Output the [X, Y] coordinate of the center of the cell containing the given text.  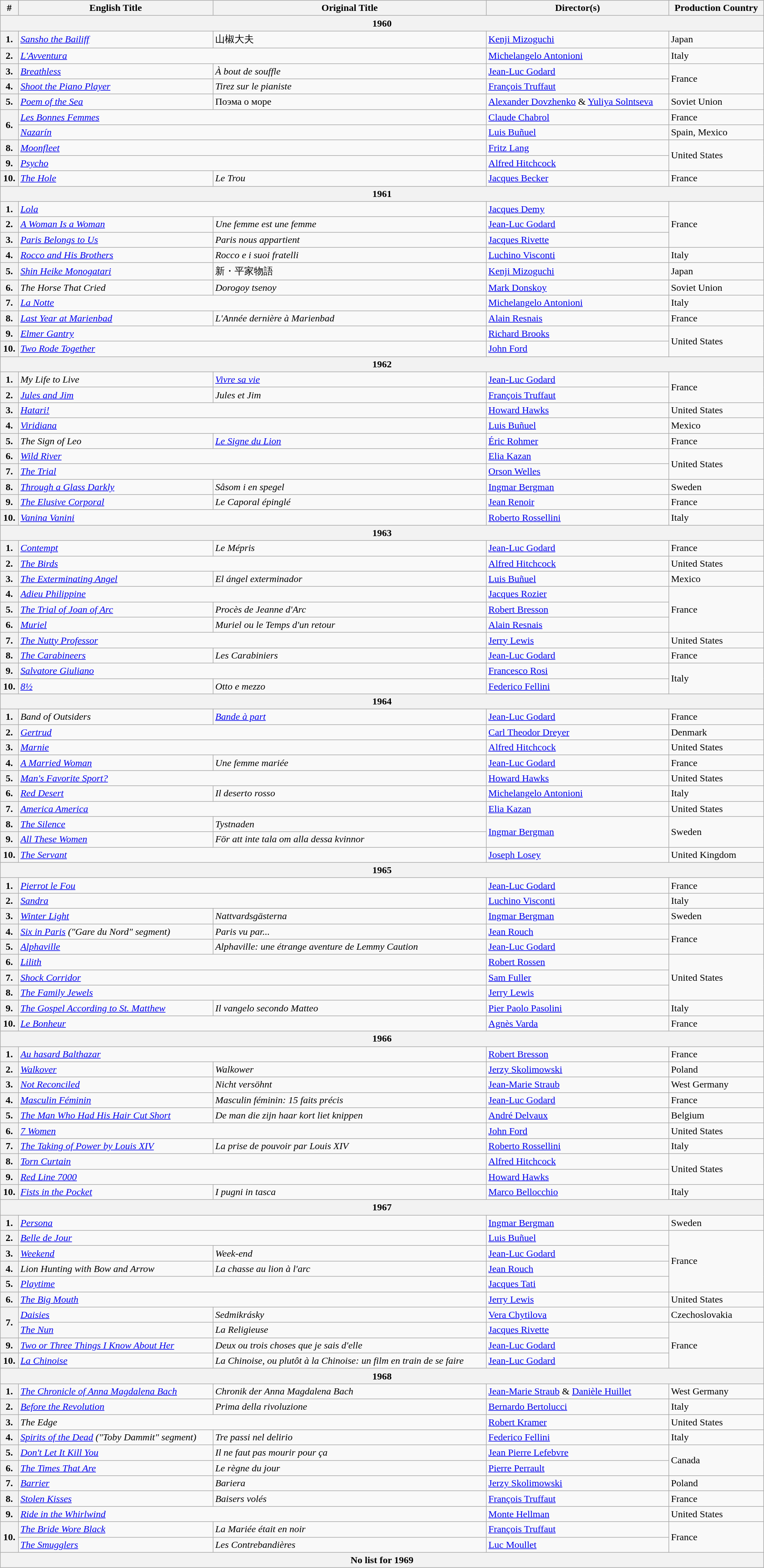
The Trial of Joan of Arc [116, 609]
El ángel exterminador [350, 579]
Ride in the Whirlwind [252, 1514]
Såsom i en spegel [350, 487]
Breathless [116, 71]
The Chronicle of Anna Magdalena Bach [116, 1391]
Spirits of the Dead ("Toby Dammit" segment) [116, 1438]
Six in Paris ("Gare du Nord" segment) [116, 932]
Poem of the Sea [116, 102]
Canada [716, 1460]
Joseph Losey [578, 855]
Richard Brooks [578, 333]
Tre passi nel delirio [350, 1438]
Paris Belongs to Us [116, 240]
The Smugglers [116, 1545]
Weekend [116, 1253]
Les Bonnes Femmes [252, 117]
Jacques Demy [578, 209]
Daisies [116, 1315]
Dorogoy tsenoy [350, 288]
Shin Heike Monogatari [116, 271]
7 Women [252, 1131]
I pugni in tasca [350, 1192]
The Elusive Corporal [116, 502]
Sandra [252, 901]
La Chinoise [116, 1361]
The Nun [116, 1330]
Nicht versöhnt [350, 1085]
1961 [382, 194]
Bernardo Bertolucci [578, 1406]
Il deserto rosso [350, 793]
Production Country [716, 8]
Поэма о море [350, 102]
Band of Outsiders [116, 717]
La Notte [252, 303]
Adieu Philippine [252, 594]
Paris nous appartient [350, 240]
新・平家物語 [350, 271]
The Sign of Leo [116, 441]
山椒大夫 [350, 39]
# [9, 8]
Deux ou trois choses que je sais d'elle [350, 1345]
Rocco and His Brothers [116, 255]
Belgium [716, 1115]
Denmark [716, 732]
Prima della rivoluzione [350, 1406]
The Bride Wore Black [116, 1529]
1966 [382, 1039]
Stolen Kisses [116, 1499]
Muriel ou le Temps d'un retour [350, 625]
Shoot the Piano Player [116, 87]
Walkover [116, 1069]
Luc Moullet [578, 1545]
The Servant [252, 855]
My Life to Live [116, 379]
1962 [382, 364]
The Taking of Power by Louis XIV [116, 1146]
The Exterminating Angel [116, 579]
The Birds [252, 563]
All These Women [116, 839]
Contempt [116, 548]
Pier Paolo Pasolini [578, 1008]
Tirez sur le pianiste [350, 87]
Two or Three Things I Know About Her [116, 1345]
Wild River [252, 456]
Lilith [252, 962]
Jules and Jim [116, 395]
Éric Rohmer [578, 441]
The Family Jewels [252, 993]
Before the Revolution [116, 1406]
Fists in the Pocket [116, 1192]
Psycho [252, 163]
À bout de souffle [350, 71]
Persona [252, 1223]
The Times That Are [116, 1468]
Pierrot le Fou [252, 885]
Francesco Rosi [578, 671]
La chasse au lion à l'arc [350, 1269]
Vanina Vanini [252, 518]
Carl Theodor Dreyer [578, 732]
Le Caporal épinglé [350, 502]
Jean-Marie Straub [578, 1085]
Sam Fuller [578, 978]
Spain, Mexico [716, 133]
Fritz Lang [578, 148]
André Delvaux [578, 1115]
Orson Welles [578, 472]
Salvatore Giuliano [252, 671]
Sedmikrásky [350, 1315]
Jean Renoir [578, 502]
Nazarín [252, 133]
Mark Donskoy [578, 288]
Claude Chabrol [578, 117]
Original Title [350, 8]
Jacques Rozier [578, 594]
English Title [116, 8]
La Mariée était en noir [350, 1529]
Alexander Dovzhenko & Yuliya Solntseva [578, 102]
Vivre sa vie [350, 379]
Le Trou [350, 178]
Two Rode Together [252, 349]
A Married Woman [116, 763]
Man's Favorite Sport? [252, 778]
Barrier [116, 1483]
Jacques Tati [578, 1284]
Une femme est une femme [350, 224]
Sansho the Bailiff [116, 39]
La Religieuse [350, 1330]
1964 [382, 702]
Elmer Gantry [252, 333]
Tystnaden [350, 824]
The Silence [116, 824]
1960 [382, 23]
Une femme mariée [350, 763]
Muriel [116, 625]
Playtime [252, 1284]
Jean-Marie Straub & Danièle Huillet [578, 1391]
Walkower [350, 1069]
Masculin féminin: 15 faits précis [350, 1100]
Le Bonheur [252, 1023]
1963 [382, 533]
Bariera [350, 1483]
Alphaville: une étrange aventure de Lemmy Caution [350, 947]
Nattvardsgästerna [350, 916]
Le règne du jour [350, 1468]
Not Reconciled [116, 1085]
Vera Chytilova [578, 1315]
Torn Curtain [252, 1161]
Rocco e i suoi fratelli [350, 255]
L'Année dernière à Marienbad [350, 318]
1965 [382, 870]
Lola [252, 209]
A Woman Is a Woman [116, 224]
The Trial [252, 472]
Il vangelo secondo Matteo [350, 1008]
Gertrud [252, 732]
Baisers volés [350, 1499]
Don't Let It Kill You [116, 1453]
1967 [382, 1208]
La Chinoise, ou plutôt à la Chinoise: un film en train de se faire [350, 1361]
Paris vu par... [350, 932]
Chronik der Anna Magdalena Bach [350, 1391]
Red Line 7000 [252, 1177]
Otto e mezzo [350, 686]
America America [252, 809]
Procès de Jeanne d'Arc [350, 609]
De man die zijn haar kort liet knippen [350, 1115]
Le Mépris [350, 548]
Marnie [252, 748]
Marco Bellocchio [578, 1192]
The Carabineers [116, 655]
No list for 1969 [382, 1560]
Red Desert [116, 793]
La prise de pouvoir par Louis XIV [350, 1146]
Winter Light [116, 916]
Alphaville [116, 947]
The Man Who Had His Hair Cut Short [116, 1115]
Week-end [350, 1253]
Robert Rossen [578, 962]
Jules et Jim [350, 395]
Viridiana [252, 425]
United Kingdom [716, 855]
Belle de Jour [252, 1238]
Il ne faut pas mourir pour ça [350, 1453]
The Edge [252, 1422]
Czechoslovakia [716, 1315]
Bande à part [350, 717]
Monte Hellman [578, 1514]
Les Carabiniers [350, 655]
8½ [116, 686]
Au hasard Balthazar [252, 1054]
L'Avventura [252, 56]
Pierre Perrault [578, 1468]
Through a Glass Darkly [116, 487]
Shock Corridor [252, 978]
Masculin Féminin [116, 1100]
The Horse That Cried [116, 288]
The Gospel According to St. Matthew [116, 1008]
Jacques Becker [578, 178]
The Hole [116, 178]
Moonfleet [252, 148]
Director(s) [578, 8]
The Nutty Professor [252, 640]
Lion Hunting with Bow and Arrow [116, 1269]
Les Contrebandières [350, 1545]
Agnès Varda [578, 1023]
Last Year at Marienbad [116, 318]
Hatari! [252, 410]
Le Signe du Lion [350, 441]
För att inte tala om alla dessa kvinnor [350, 839]
The Big Mouth [252, 1299]
Jean Pierre Lefebvre [578, 1453]
Robert Kramer [578, 1422]
1968 [382, 1376]
